Identify which cell holds the provided text, then report its (x, y) central coordinate. 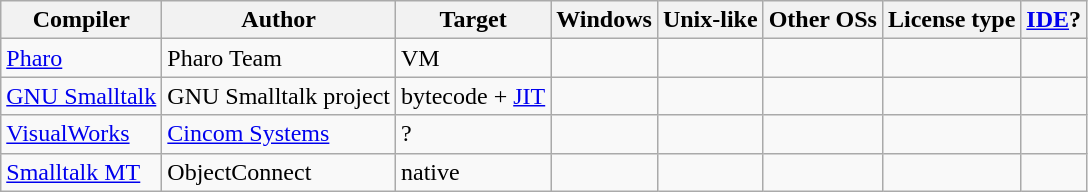
native (474, 172)
? (474, 134)
IDE? (1054, 20)
Target (474, 20)
Pharo Team (279, 58)
Other OSs (822, 20)
Compiler (82, 20)
ObjectConnect (279, 172)
Pharo (82, 58)
License type (951, 20)
Windows (604, 20)
VM (474, 58)
GNU Smalltalk project (279, 96)
Author (279, 20)
Smalltalk MT (82, 172)
Cincom Systems (279, 134)
bytecode + JIT (474, 96)
Unix-like (710, 20)
GNU Smalltalk (82, 96)
VisualWorks (82, 134)
